Detect which cell encompasses the target text, then output its (X, Y) center coordinate. 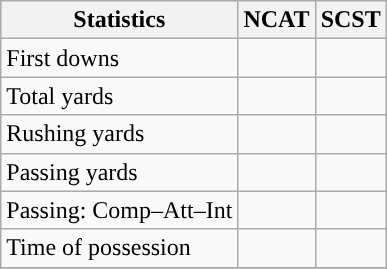
Statistics (120, 20)
First downs (120, 58)
NCAT (276, 20)
SCST (350, 20)
Passing yards (120, 172)
Time of possession (120, 248)
Total yards (120, 96)
Passing: Comp–Att–Int (120, 210)
Rushing yards (120, 134)
